Locate the cell with the specified text and output its [X, Y] center coordinate. 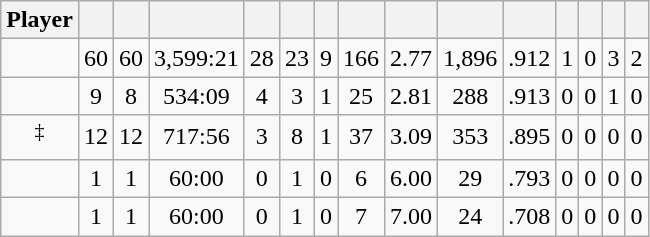
‡ [40, 138]
.708 [530, 217]
23 [296, 58]
353 [470, 138]
2.81 [412, 96]
.793 [530, 178]
7.00 [412, 217]
.913 [530, 96]
6.00 [412, 178]
25 [362, 96]
.895 [530, 138]
3.09 [412, 138]
3,599:21 [197, 58]
6 [362, 178]
2 [636, 58]
166 [362, 58]
717:56 [197, 138]
37 [362, 138]
7 [362, 217]
Player [40, 20]
534:09 [197, 96]
1,896 [470, 58]
.912 [530, 58]
28 [262, 58]
4 [262, 96]
288 [470, 96]
29 [470, 178]
2.77 [412, 58]
24 [470, 217]
